From the cell containing the given text, extract its center point as (X, Y) coordinate. 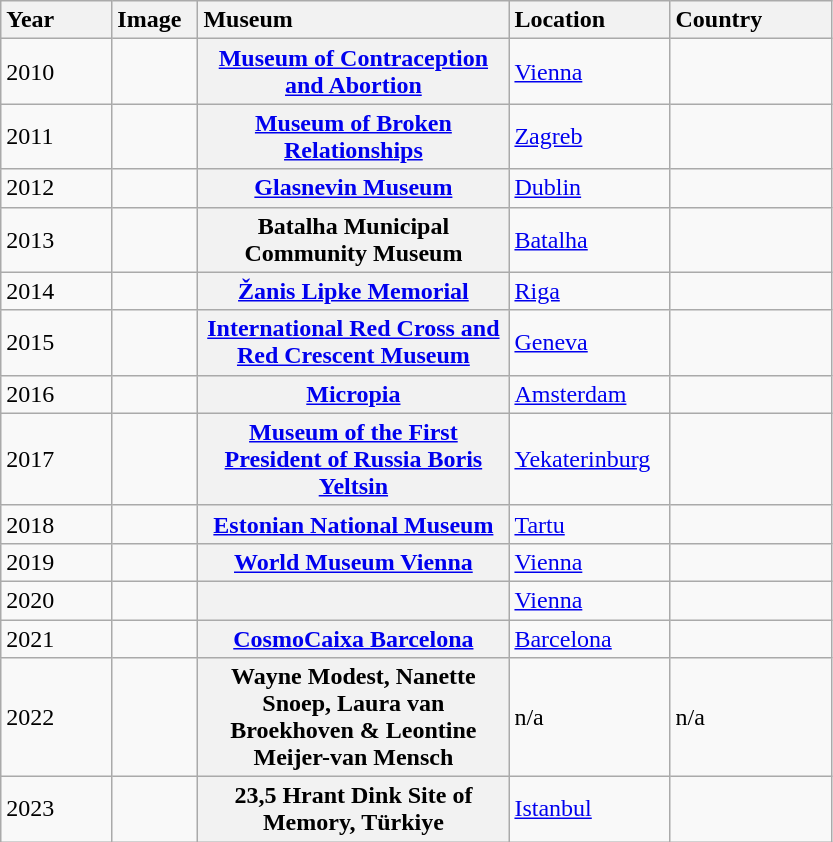
Museum of the First President of Russia Boris Yeltsin (354, 459)
Batalha (590, 240)
Žanis Lipke Memorial (354, 291)
Year (56, 20)
Wayne Modest, Nanette Snoep, Laura van Broekhoven & Leontine Meijer-van Mensch (354, 718)
2010 (56, 72)
Image (155, 20)
2011 (56, 136)
Museum of Contraception and Abortion (354, 72)
2019 (56, 562)
Glasnevin Museum (354, 188)
Zagreb (590, 136)
Geneva (590, 342)
Country (750, 20)
World Museum Vienna (354, 562)
2015 (56, 342)
2021 (56, 639)
Barcelona (590, 639)
2017 (56, 459)
Amsterdam (590, 394)
Riga (590, 291)
2014 (56, 291)
Estonian National Museum (354, 524)
Batalha Municipal Community Museum (354, 240)
2023 (56, 810)
CosmoCaixa Barcelona (354, 639)
Location (590, 20)
Museum (354, 20)
2013 (56, 240)
2018 (56, 524)
Museum of Broken Relationships (354, 136)
Istanbul (590, 810)
2020 (56, 600)
23,5 Hrant Dink Site of Memory, Türkiye (354, 810)
2016 (56, 394)
Tartu (590, 524)
2012 (56, 188)
Micropia (354, 394)
International Red Cross and Red Crescent Museum (354, 342)
Yekaterinburg (590, 459)
Dublin (590, 188)
2022 (56, 718)
